Return the (x, y) coordinate for the center point of the cell that contains the specified text.  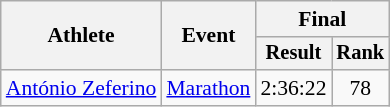
Rank (361, 54)
António Zeferino (82, 88)
Marathon (208, 88)
Result (293, 54)
Final (322, 19)
Event (208, 36)
78 (361, 88)
Athlete (82, 36)
2:36:22 (293, 88)
